For the text-containing cell, return its midpoint in [x, y] coordinate format. 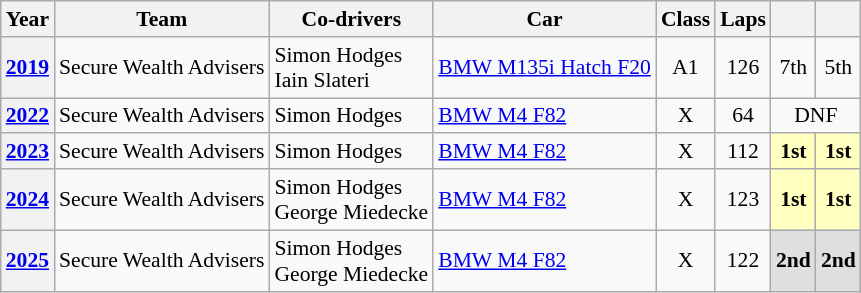
5th [838, 68]
64 [743, 116]
2019 [28, 68]
BMW M135i Hatch F20 [544, 68]
2023 [28, 152]
Team [162, 19]
112 [743, 152]
A1 [686, 68]
122 [743, 260]
Laps [743, 19]
Co-drivers [351, 19]
Year [28, 19]
Class [686, 19]
DNF [816, 116]
2024 [28, 200]
Car [544, 19]
Simon Hodges Iain Slateri [351, 68]
123 [743, 200]
2025 [28, 260]
2022 [28, 116]
126 [743, 68]
7th [794, 68]
